Pinpoint the cell where the given text exists, returning its (x, y) midpoint coordinate. 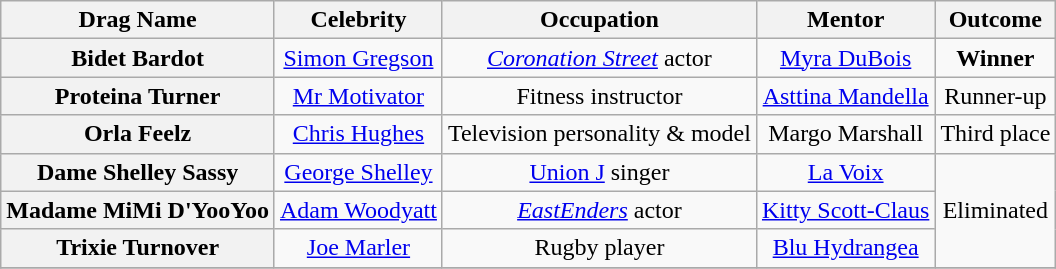
Rugby player (599, 248)
Chris Hughes (358, 134)
Fitness instructor (599, 96)
Proteina Turner (138, 96)
EastEnders actor (599, 210)
Blu Hydrangea (845, 248)
Madame MiMi D'YooYoo (138, 210)
Dame Shelley Sassy (138, 172)
Mr Motivator (358, 96)
Kitty Scott-Claus (845, 210)
Eliminated (996, 210)
Adam Woodyatt (358, 210)
Third place (996, 134)
Joe Marler (358, 248)
Celebrity (358, 20)
Bidet Bardot (138, 58)
Drag Name (138, 20)
Simon Gregson (358, 58)
Runner-up (996, 96)
Outcome (996, 20)
Myra DuBois (845, 58)
Coronation Street actor (599, 58)
Occupation (599, 20)
George Shelley (358, 172)
La Voix (845, 172)
Asttina Mandella (845, 96)
Orla Feelz (138, 134)
Television personality & model (599, 134)
Union J singer (599, 172)
Mentor (845, 20)
Margo Marshall (845, 134)
Trixie Turnover (138, 248)
Winner (996, 58)
